Extract the (X, Y) coordinate from the center of the cell holding the provided text.  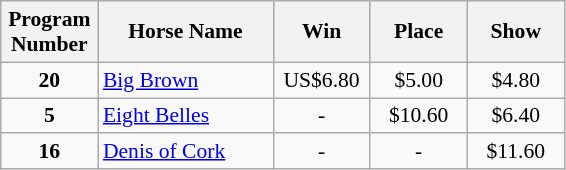
$10.60 (418, 116)
16 (50, 152)
$5.00 (418, 80)
ProgramNumber (50, 32)
20 (50, 80)
Show (516, 32)
Eight Belles (186, 116)
Place (418, 32)
$11.60 (516, 152)
Denis of Cork (186, 152)
5 (50, 116)
US$6.80 (322, 80)
$6.40 (516, 116)
Big Brown (186, 80)
$4.80 (516, 80)
Horse Name (186, 32)
Win (322, 32)
